Output the [x, y] coordinate of the center of the cell containing the given text.  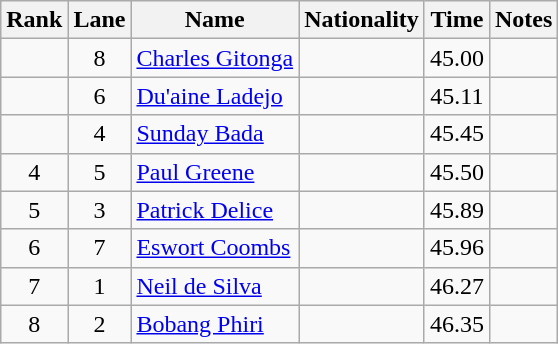
Nationality [362, 20]
46.35 [456, 324]
45.89 [456, 210]
3 [100, 210]
Eswort Coombs [215, 248]
45.50 [456, 172]
Notes [523, 20]
Sunday Bada [215, 134]
1 [100, 286]
Name [215, 20]
45.11 [456, 96]
Bobang Phiri [215, 324]
Paul Greene [215, 172]
Charles Gitonga [215, 58]
Rank [34, 20]
45.45 [456, 134]
Du'aine Ladejo [215, 96]
Time [456, 20]
2 [100, 324]
Lane [100, 20]
45.00 [456, 58]
45.96 [456, 248]
Patrick Delice [215, 210]
46.27 [456, 286]
Neil de Silva [215, 286]
